Output the [x, y] coordinate of the center of the cell containing the given text.  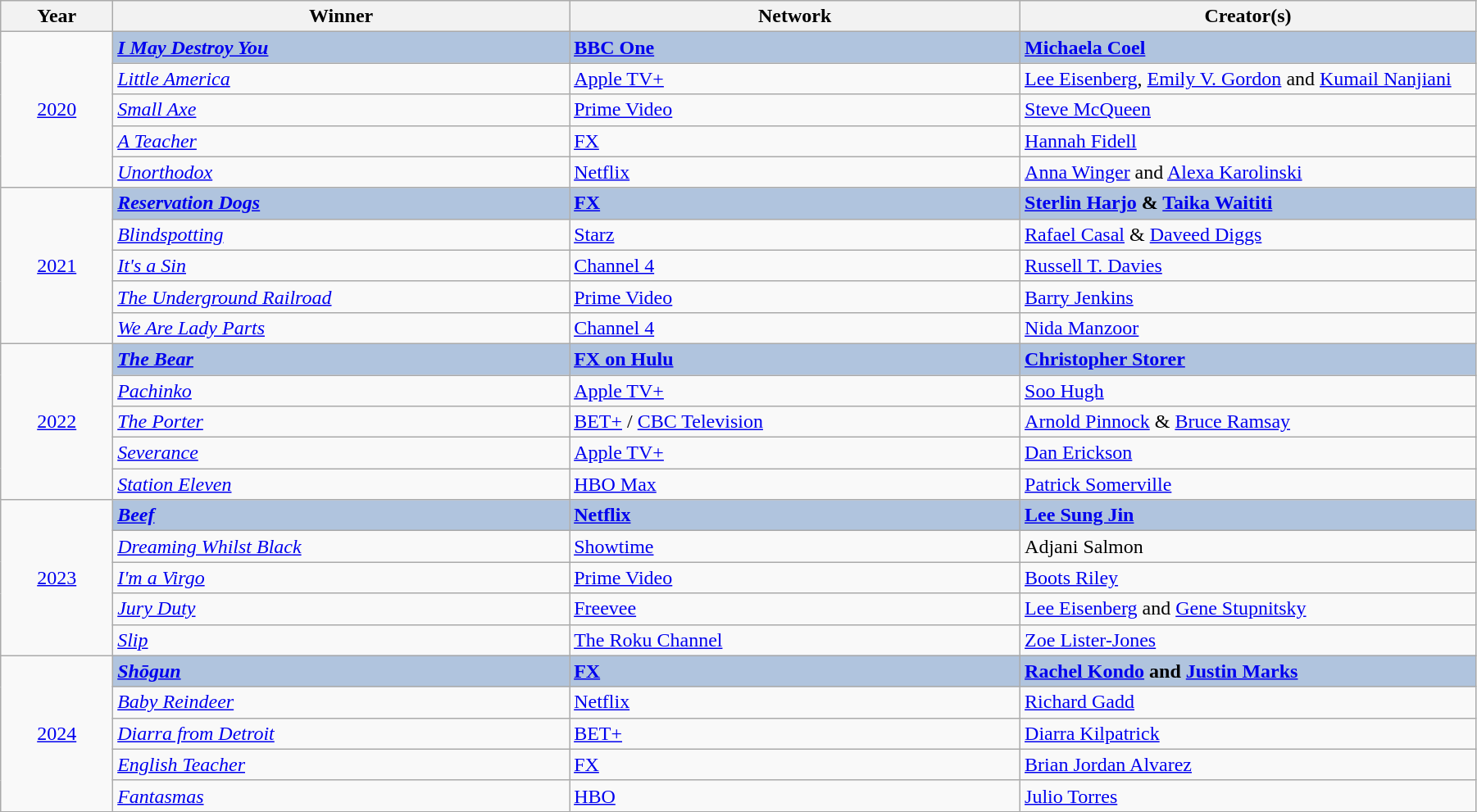
Little America [341, 79]
It's a Sin [341, 265]
2022 [57, 421]
Showtime [795, 547]
Starz [795, 234]
Diarra from Detroit [341, 733]
Rafael Casal & Daveed Diggs [1248, 234]
Soo Hugh [1248, 391]
Winner [341, 16]
BET+ / CBC Television [795, 422]
Reservation Dogs [341, 203]
Hannah Fidell [1248, 141]
Anna Winger and Alexa Karolinski [1248, 172]
Michaela Coel [1248, 48]
Barry Jenkins [1248, 297]
HBO [795, 796]
Blindspotting [341, 234]
Arnold Pinnock & Bruce Ramsay [1248, 422]
Brian Jordan Alvarez [1248, 764]
Small Axe [341, 110]
2023 [57, 578]
Pachinko [341, 391]
Zoe Lister-Jones [1248, 640]
Russell T. Davies [1248, 265]
Nida Manzoor [1248, 328]
Lee Eisenberg, Emily V. Gordon and Kumail Nanjiani [1248, 79]
Network [795, 16]
I'm a Virgo [341, 578]
Unorthodox [341, 172]
English Teacher [341, 764]
Station Eleven [341, 484]
Year [57, 16]
Freevee [795, 609]
The Underground Railroad [341, 297]
Creator(s) [1248, 16]
Boots Riley [1248, 578]
The Porter [341, 422]
Patrick Somerville [1248, 484]
Christopher Storer [1248, 359]
The Bear [341, 359]
Jury Duty [341, 609]
BET+ [795, 733]
Rachel Kondo and Justin Marks [1248, 671]
Severance [341, 453]
Lee Eisenberg and Gene Stupnitsky [1248, 609]
Shōgun [341, 671]
HBO Max [795, 484]
Lee Sung Jin [1248, 515]
Fantasmas [341, 796]
We Are Lady Parts [341, 328]
The Roku Channel [795, 640]
Sterlin Harjo & Taika Waititi [1248, 203]
2020 [57, 110]
A Teacher [341, 141]
2024 [57, 733]
I May Destroy You [341, 48]
Adjani Salmon [1248, 547]
Dreaming Whilst Black [341, 547]
Beef [341, 515]
BBC One [795, 48]
Diarra Kilpatrick [1248, 733]
FX on Hulu [795, 359]
Baby Reindeer [341, 702]
Richard Gadd [1248, 702]
2021 [57, 265]
Slip [341, 640]
Steve McQueen [1248, 110]
Julio Torres [1248, 796]
Dan Erickson [1248, 453]
